Return [x, y] of the center of cell containing provided text 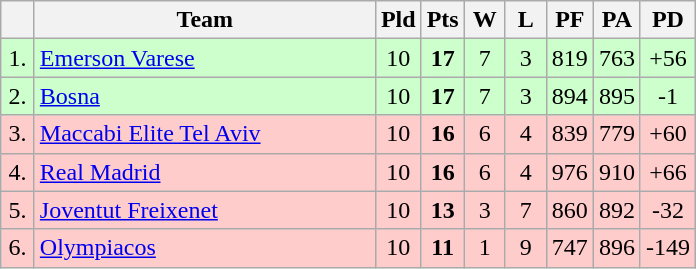
6. [18, 248]
Joventut Freixenet [204, 210]
763 [616, 58]
779 [616, 134]
894 [570, 96]
13 [442, 210]
5. [18, 210]
1. [18, 58]
+60 [668, 134]
-149 [668, 248]
976 [570, 172]
Pts [442, 20]
-32 [668, 210]
Olympiacos [204, 248]
PF [570, 20]
860 [570, 210]
896 [616, 248]
819 [570, 58]
Team [204, 20]
747 [570, 248]
+66 [668, 172]
+56 [668, 58]
910 [616, 172]
2. [18, 96]
4. [18, 172]
895 [616, 96]
11 [442, 248]
Maccabi Elite Tel Aviv [204, 134]
Pld [398, 20]
1 [484, 248]
3. [18, 134]
Bosna [204, 96]
Real Madrid [204, 172]
L [526, 20]
PA [616, 20]
839 [570, 134]
W [484, 20]
-1 [668, 96]
9 [526, 248]
Emerson Varese [204, 58]
PD [668, 20]
892 [616, 210]
